From the cell containing the given text, extract its center point as (x, y) coordinate. 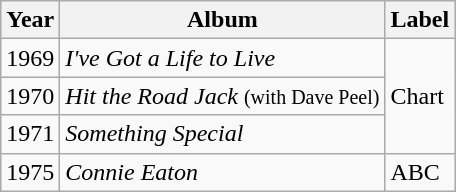
I've Got a Life to Live (222, 58)
Year (30, 20)
1975 (30, 172)
1970 (30, 96)
1971 (30, 134)
Something Special (222, 134)
Connie Eaton (222, 172)
Album (222, 20)
ABC (420, 172)
Label (420, 20)
Chart (420, 96)
1969 (30, 58)
Hit the Road Jack (with Dave Peel) (222, 96)
